Pinpoint the cell where the given text exists, returning its [X, Y] midpoint coordinate. 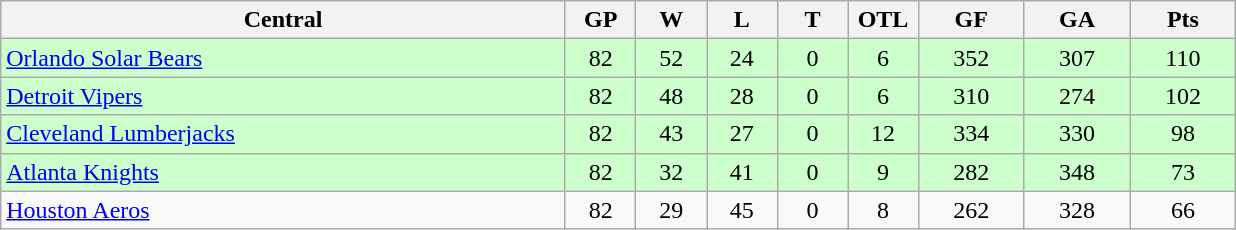
GP [600, 20]
W [672, 20]
52 [672, 58]
330 [1077, 134]
12 [884, 134]
Central [284, 20]
48 [672, 96]
GF [971, 20]
9 [884, 172]
T [812, 20]
8 [884, 210]
Cleveland Lumberjacks [284, 134]
352 [971, 58]
Pts [1183, 20]
310 [971, 96]
GA [1077, 20]
29 [672, 210]
262 [971, 210]
24 [742, 58]
110 [1183, 58]
45 [742, 210]
43 [672, 134]
274 [1077, 96]
98 [1183, 134]
Detroit Vipers [284, 96]
OTL [884, 20]
Orlando Solar Bears [284, 58]
32 [672, 172]
28 [742, 96]
41 [742, 172]
282 [971, 172]
334 [971, 134]
102 [1183, 96]
348 [1077, 172]
27 [742, 134]
66 [1183, 210]
L [742, 20]
73 [1183, 172]
Atlanta Knights [284, 172]
328 [1077, 210]
Houston Aeros [284, 210]
307 [1077, 58]
